Determine the (X, Y) coordinate at the center of the cell enclosing the given text.  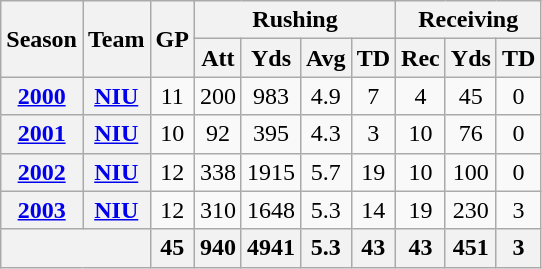
GP (172, 39)
Rec (421, 58)
200 (218, 96)
Team (116, 39)
Avg (326, 58)
451 (470, 248)
1648 (270, 210)
4.9 (326, 96)
Receiving (468, 20)
Att (218, 58)
4.3 (326, 134)
76 (470, 134)
92 (218, 134)
11 (172, 96)
4941 (270, 248)
2002 (42, 172)
5.7 (326, 172)
Rushing (294, 20)
338 (218, 172)
1915 (270, 172)
395 (270, 134)
100 (470, 172)
14 (373, 210)
2003 (42, 210)
2000 (42, 96)
4 (421, 96)
310 (218, 210)
2001 (42, 134)
7 (373, 96)
Season (42, 39)
940 (218, 248)
983 (270, 96)
230 (470, 210)
